Detect which cell encompasses the target text, then output its [x, y] center coordinate. 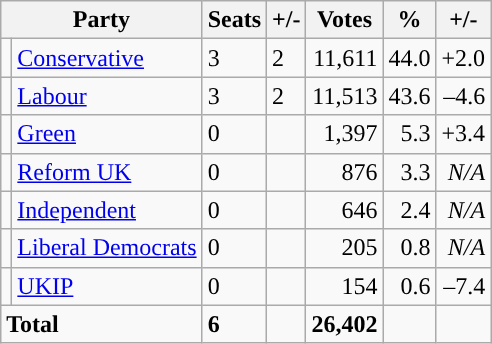
44.0 [410, 58]
0.8 [410, 248]
11,513 [344, 96]
1,397 [344, 134]
154 [344, 286]
Reform UK [107, 172]
+3.4 [464, 134]
26,402 [344, 324]
Total [102, 324]
Conservative [107, 58]
–7.4 [464, 286]
Seats [234, 20]
0.6 [410, 286]
11,611 [344, 58]
+2.0 [464, 58]
43.6 [410, 96]
UKIP [107, 286]
876 [344, 172]
Party [102, 20]
–4.6 [464, 96]
3.3 [410, 172]
Liberal Democrats [107, 248]
Votes [344, 20]
6 [234, 324]
Green [107, 134]
% [410, 20]
2.4 [410, 210]
Labour [107, 96]
Independent [107, 210]
5.3 [410, 134]
646 [344, 210]
205 [344, 248]
